Provide the (X, Y) coordinate of the cell's center where the given text is located.  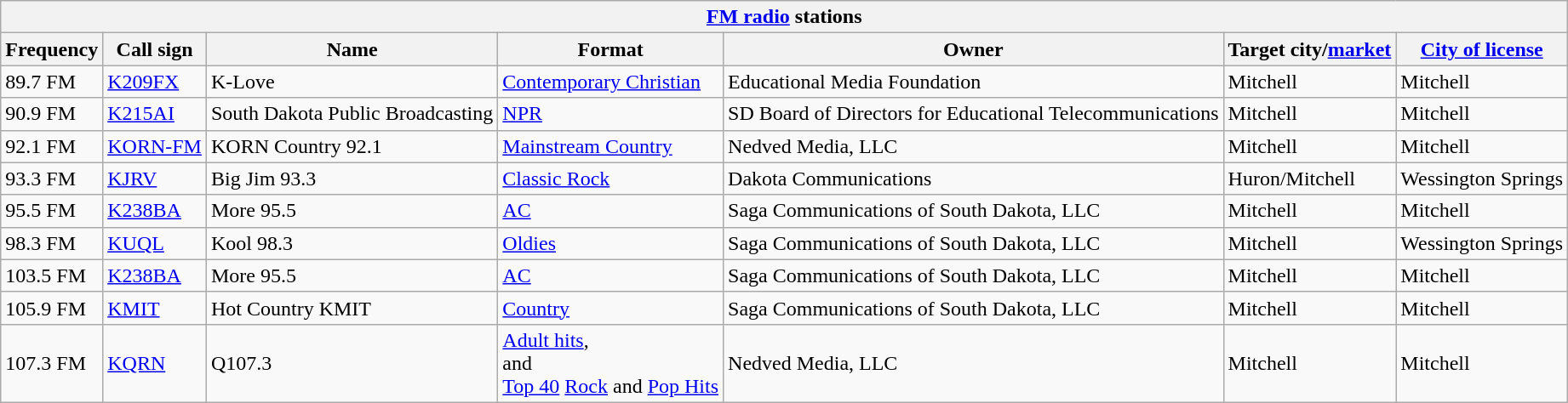
90.9 FM (52, 114)
95.5 FM (52, 211)
89.7 FM (52, 82)
South Dakota Public Broadcasting (352, 114)
Adult hits, and Top 40 Rock and Pop Hits (611, 363)
Frequency (52, 49)
Educational Media Foundation (974, 82)
103.5 FM (52, 275)
Big Jim 93.3 (352, 179)
92.1 FM (52, 146)
Format (611, 49)
K209FX (155, 82)
KORN-FM (155, 146)
FM radio stations (785, 17)
Name (352, 49)
Target city/market (1309, 49)
City of license (1482, 49)
Contemporary Christian (611, 82)
107.3 FM (52, 363)
Owner (974, 49)
NPR (611, 114)
Oldies (611, 243)
Country (611, 308)
Kool 98.3 (352, 243)
KJRV (155, 179)
98.3 FM (52, 243)
Mainstream Country (611, 146)
KQRN (155, 363)
Hot Country KMIT (352, 308)
Dakota Communications (974, 179)
Call sign (155, 49)
KORN Country 92.1 (352, 146)
105.9 FM (52, 308)
Huron/Mitchell (1309, 179)
KMIT (155, 308)
K-Love (352, 82)
K215AI (155, 114)
93.3 FM (52, 179)
SD Board of Directors for Educational Telecommunications (974, 114)
KUQL (155, 243)
Q107.3 (352, 363)
Classic Rock (611, 179)
